Output the [x, y] coordinate of the center of the cell containing the given text.  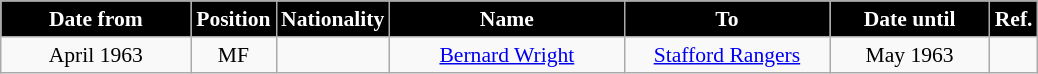
Ref. [1014, 19]
Date until [910, 19]
Position [234, 19]
Bernard Wright [506, 55]
MF [234, 55]
April 1963 [96, 55]
Date from [96, 19]
Name [506, 19]
May 1963 [910, 55]
Stafford Rangers [726, 55]
Nationality [332, 19]
To [726, 19]
